Pinpoint the cell where the given text exists, returning its (X, Y) midpoint coordinate. 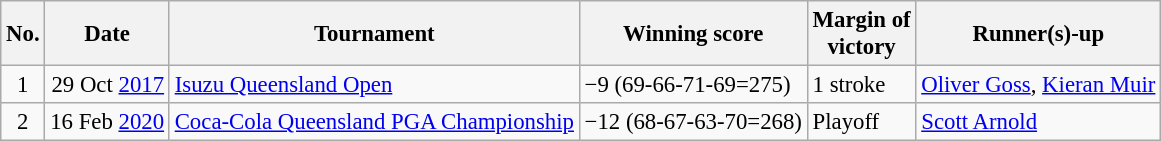
−9 (69-66-71-69=275) (693, 85)
Coca-Cola Queensland PGA Championship (374, 122)
Scott Arnold (1038, 122)
Playoff (862, 122)
Runner(s)-up (1038, 34)
Oliver Goss, Kieran Muir (1038, 85)
16 Feb 2020 (107, 122)
Isuzu Queensland Open (374, 85)
Date (107, 34)
Margin ofvictory (862, 34)
−12 (68-67-63-70=268) (693, 122)
29 Oct 2017 (107, 85)
Tournament (374, 34)
1 stroke (862, 85)
1 (23, 85)
No. (23, 34)
Winning score (693, 34)
2 (23, 122)
